For the text-containing cell, return its midpoint in [x, y] coordinate format. 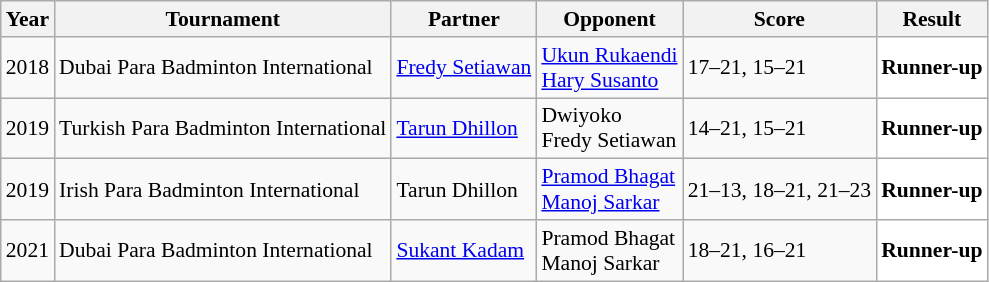
Irish Para Badminton International [222, 190]
17–21, 15–21 [780, 68]
Partner [464, 19]
Turkish Para Badminton International [222, 128]
Tournament [222, 19]
2021 [28, 250]
2018 [28, 68]
Ukun Rukaendi Hary Susanto [609, 68]
Fredy Setiawan [464, 68]
21–13, 18–21, 21–23 [780, 190]
Year [28, 19]
Sukant Kadam [464, 250]
Result [932, 19]
Score [780, 19]
Dwiyoko Fredy Setiawan [609, 128]
18–21, 16–21 [780, 250]
Opponent [609, 19]
14–21, 15–21 [780, 128]
